Provide the [X, Y] coordinate of the cell's center where the given text is located.  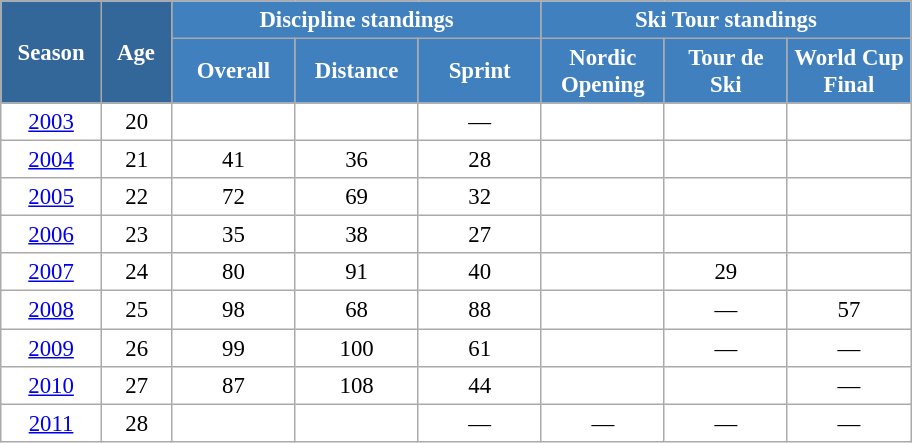
20 [136, 122]
NordicOpening [602, 72]
Tour deSki [726, 72]
61 [480, 348]
23 [136, 235]
2006 [52, 235]
2007 [52, 273]
91 [356, 273]
2008 [52, 310]
2011 [52, 423]
22 [136, 197]
2010 [52, 385]
88 [480, 310]
26 [136, 348]
80 [234, 273]
2005 [52, 197]
98 [234, 310]
Season [52, 52]
100 [356, 348]
29 [726, 273]
World CupFinal [848, 72]
72 [234, 197]
69 [356, 197]
41 [234, 160]
68 [356, 310]
2004 [52, 160]
24 [136, 273]
21 [136, 160]
36 [356, 160]
Distance [356, 72]
38 [356, 235]
99 [234, 348]
Ski Tour standings [726, 20]
32 [480, 197]
2009 [52, 348]
108 [356, 385]
Sprint [480, 72]
Discipline standings [356, 20]
2003 [52, 122]
44 [480, 385]
87 [234, 385]
35 [234, 235]
25 [136, 310]
Overall [234, 72]
40 [480, 273]
57 [848, 310]
Age [136, 52]
